Identify which cell holds the provided text, then report its [X, Y] central coordinate. 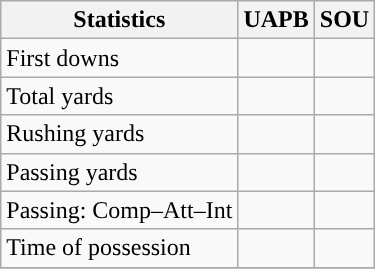
Rushing yards [120, 134]
UAPB [276, 20]
SOU [344, 20]
Passing: Comp–Att–Int [120, 210]
Passing yards [120, 172]
First downs [120, 58]
Statistics [120, 20]
Time of possession [120, 248]
Total yards [120, 96]
